Extract the (x, y) coordinate from the center of the cell holding the provided text.  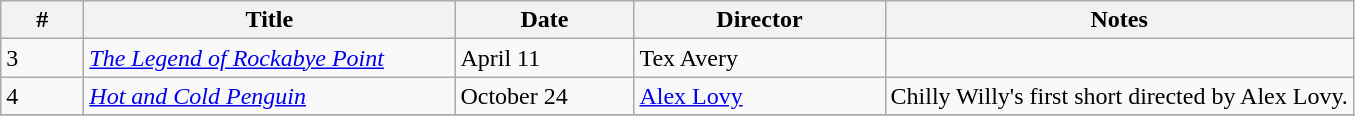
4 (42, 96)
Chilly Willy's first short directed by Alex Lovy. (1119, 96)
April 11 (544, 58)
Alex Lovy (760, 96)
Hot and Cold Penguin (270, 96)
October 24 (544, 96)
Notes (1119, 20)
Tex Avery (760, 58)
3 (42, 58)
# (42, 20)
Director (760, 20)
The Legend of Rockabye Point (270, 58)
Date (544, 20)
Title (270, 20)
